Identify which cell holds the provided text, then report its (x, y) central coordinate. 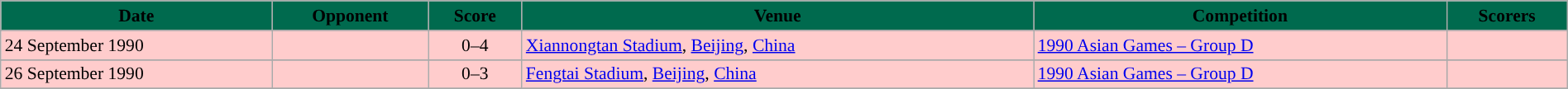
26 September 1990 (136, 74)
24 September 1990 (136, 45)
Venue (777, 16)
Fengtai Stadium, Beijing, China (777, 74)
0–4 (475, 45)
Date (136, 16)
Xiannongtan Stadium, Beijing, China (777, 45)
0–3 (475, 74)
Competition (1241, 16)
Scorers (1507, 16)
Score (475, 16)
Opponent (351, 16)
